Find where the given text appears and provide that cell's center as [x, y] coordinate. 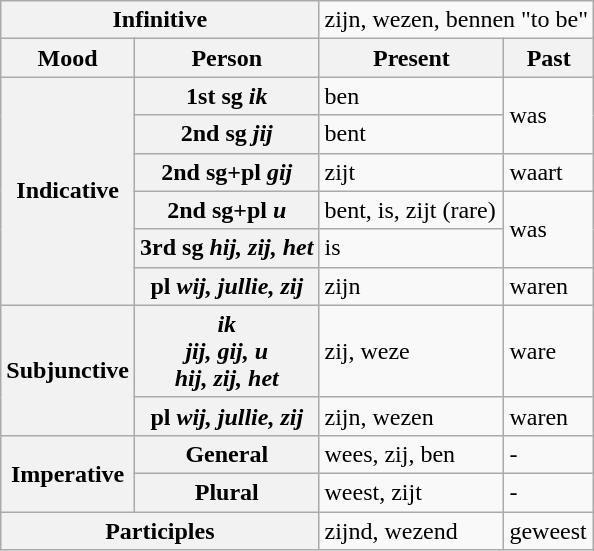
1st sg ik [227, 96]
Imperative [68, 473]
Infinitive [160, 20]
wees, zij, ben [412, 454]
waart [549, 172]
Plural [227, 492]
Indicative [68, 191]
zij, weze [412, 351]
Participles [160, 531]
zijn [412, 286]
weest, zijt [412, 492]
Present [412, 58]
Past [549, 58]
General [227, 454]
is [412, 248]
ware [549, 351]
Mood [68, 58]
2nd sg+pl gij [227, 172]
zijn, wezen [412, 416]
zijnd, wezend [412, 531]
Subjunctive [68, 370]
2nd sg+pl u [227, 210]
2nd sg jij [227, 134]
ben [412, 96]
geweest [549, 531]
bent, is, zijt (rare) [412, 210]
Person [227, 58]
zijn, wezen, bennen "to be" [456, 20]
bent [412, 134]
ikjij, gij, uhij, zij, het [227, 351]
3rd sg hij, zij, het [227, 248]
zijt [412, 172]
